Identify which cell holds the provided text, then report its (X, Y) central coordinate. 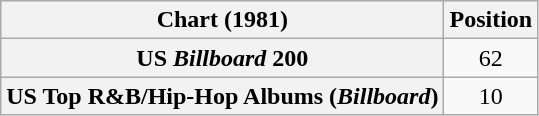
62 (491, 58)
Chart (1981) (222, 20)
10 (491, 96)
Position (491, 20)
US Billboard 200 (222, 58)
US Top R&B/Hip-Hop Albums (Billboard) (222, 96)
